Extract the [X, Y] coordinate from the center of the cell holding the provided text.  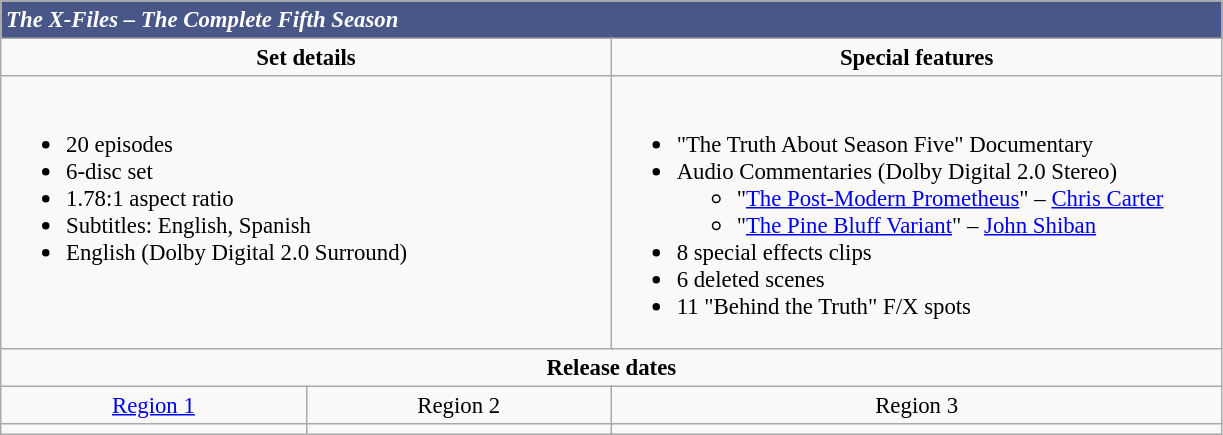
Set details [306, 58]
Region 1 [154, 405]
Special features [916, 58]
Region 2 [458, 405]
Release dates [612, 367]
20 episodes6-disc set1.78:1 aspect ratioSubtitles: English, SpanishEnglish (Dolby Digital 2.0 Surround) [306, 212]
The X-Files – The Complete Fifth Season [612, 20]
Region 3 [916, 405]
